Output the (X, Y) coordinate of the center of the cell containing the given text.  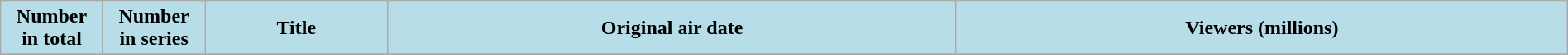
Viewers (millions) (1262, 28)
Numberin total (52, 28)
Title (296, 28)
Numberin series (154, 28)
Original air date (672, 28)
